Locate the cell with the specified text and output its [x, y] center coordinate. 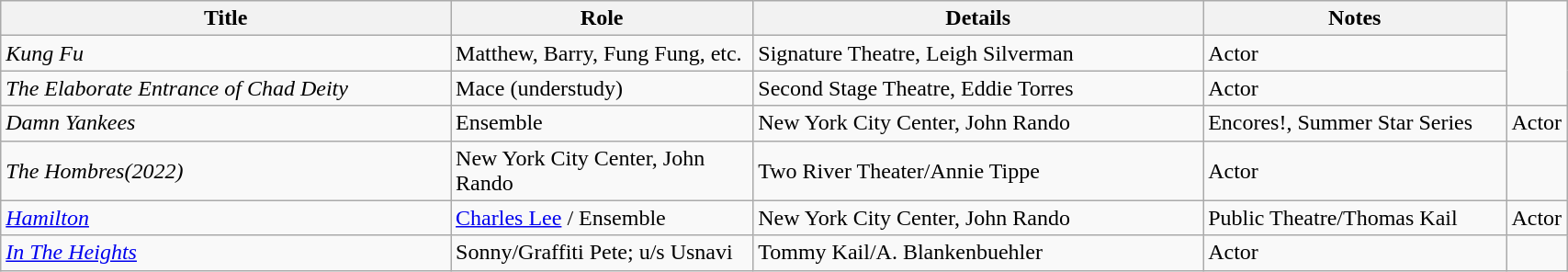
The Hombres(2022) [226, 171]
Public Theatre/Thomas Kail [1355, 218]
Sonny/Graffiti Pete; u/s Usnavi [603, 253]
Notes [1355, 18]
Matthew, Barry, Fung Fung, etc. [603, 53]
Mace (understudy) [603, 88]
Tommy Kail/A. Blankenbuehler [978, 253]
Encores!, Summer Star Series [1355, 123]
Two River Theater/Annie Tippe [978, 171]
Details [978, 18]
Ensemble [603, 123]
The Elaborate Entrance of Chad Deity [226, 88]
Damn Yankees [226, 123]
Role [603, 18]
In The Heights [226, 253]
Hamilton [226, 218]
Kung Fu [226, 53]
Signature Theatre, Leigh Silverman [978, 53]
Title [226, 18]
Charles Lee / Ensemble [603, 218]
Second Stage Theatre, Eddie Torres [978, 88]
